Detect which cell encompasses the target text, then output its (X, Y) center coordinate. 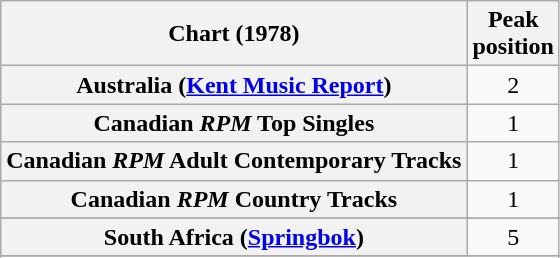
Canadian RPM Adult Contemporary Tracks (234, 161)
Australia (Kent Music Report) (234, 85)
Peakposition (513, 34)
Canadian RPM Top Singles (234, 123)
2 (513, 85)
Canadian RPM Country Tracks (234, 199)
South Africa (Springbok) (234, 237)
Chart (1978) (234, 34)
5 (513, 237)
